Extract the [x, y] coordinate from the center of the cell holding the provided text.  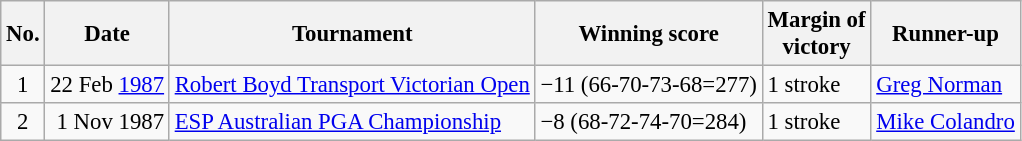
ESP Australian PGA Championship [352, 122]
Margin ofvictory [816, 34]
2 [23, 122]
−8 (68-72-74-70=284) [648, 122]
1 [23, 85]
Winning score [648, 34]
Tournament [352, 34]
Robert Boyd Transport Victorian Open [352, 85]
1 Nov 1987 [107, 122]
No. [23, 34]
Mike Colandro [946, 122]
−11 (66-70-73-68=277) [648, 85]
Date [107, 34]
Runner-up [946, 34]
22 Feb 1987 [107, 85]
Greg Norman [946, 85]
